Pinpoint the cell where the given text exists, returning its [x, y] midpoint coordinate. 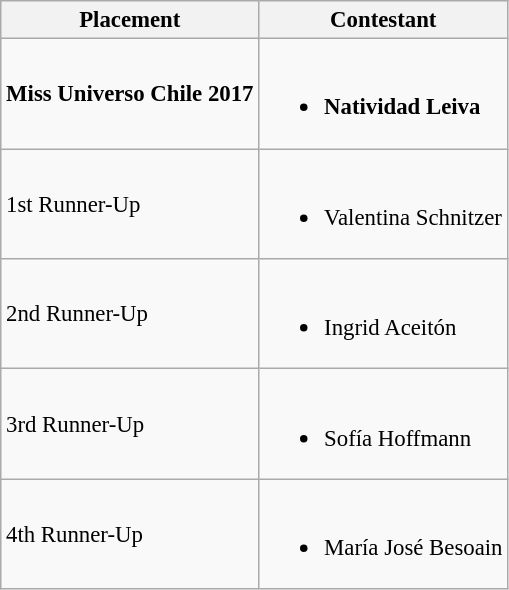
Valentina Schnitzer [384, 204]
Miss Universo Chile 2017 [130, 94]
Placement [130, 20]
Sofía Hoffmann [384, 424]
1st Runner-Up [130, 204]
María José Besoain [384, 534]
Natividad Leiva [384, 94]
Contestant [384, 20]
2nd Runner-Up [130, 314]
Ingrid Aceitón [384, 314]
3rd Runner-Up [130, 424]
4th Runner-Up [130, 534]
